From the cell containing the given text, extract its center point as (x, y) coordinate. 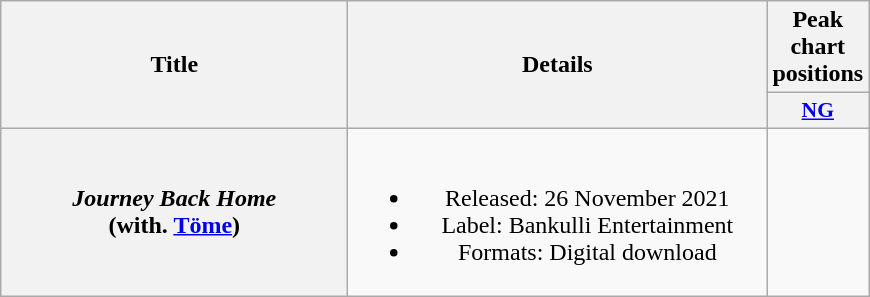
Journey Back Home(with. Töme) (174, 212)
NG (818, 111)
Released: 26 November 2021Label: Bankulli EntertainmentFormats: Digital download (558, 212)
Title (174, 65)
Details (558, 65)
Peak chart positions (818, 47)
